Output the [x, y] coordinate of the center of the cell containing the given text.  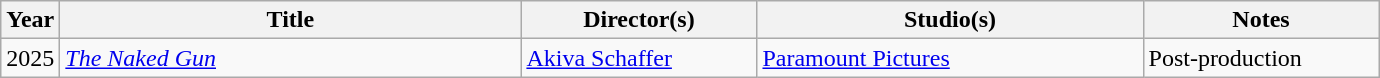
The Naked Gun [290, 58]
Year [30, 20]
Director(s) [639, 20]
Paramount Pictures [950, 58]
Akiva Schaffer [639, 58]
2025 [30, 58]
Post-production [1261, 58]
Notes [1261, 20]
Studio(s) [950, 20]
Title [290, 20]
